Find where the given text appears and provide that cell's center as (X, Y) coordinate. 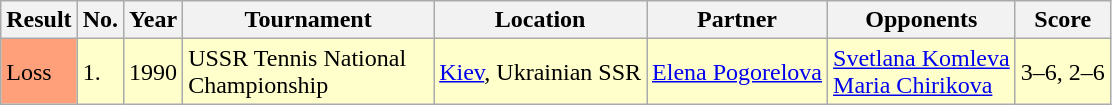
Opponents (922, 20)
USSR Tennis National Championship (308, 72)
Location (540, 20)
Score (1062, 20)
3–6, 2–6 (1062, 72)
Result (39, 20)
Tournament (308, 20)
1990 (154, 72)
Kiev, Ukrainian SSR (540, 72)
1. (100, 72)
No. (100, 20)
Loss (39, 72)
Partner (738, 20)
Year (154, 20)
Elena Pogorelova (738, 72)
Svetlana Komleva Maria Chirikova (922, 72)
